Scan for the cell matching the given text and deliver its (x, y) coordinate at center. 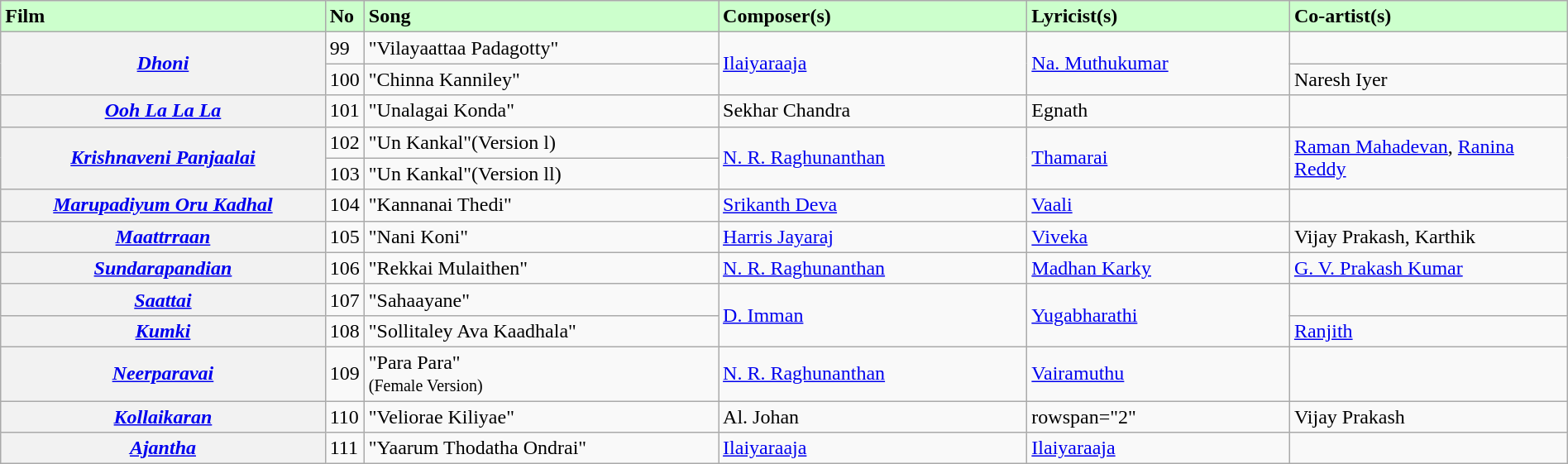
"Rekkai Mulaithen" (541, 268)
"Yaarum Thodatha Ondrai" (541, 448)
Na. Muthukumar (1159, 64)
rowspan="2" (1159, 416)
"Veliorae Kiliyae" (541, 416)
110 (344, 416)
Maattrraan (163, 237)
111 (344, 448)
"Un Kankal"(Version ll) (541, 174)
Saattai (163, 299)
Raman Mahadevan, Ranina Reddy (1428, 158)
Song (541, 17)
105 (344, 237)
Kumki (163, 331)
Ranjith (1428, 331)
"Chinna Kanniley" (541, 79)
Madhan Karky (1159, 268)
Co-artist(s) (1428, 17)
Sundarapandian (163, 268)
Lyricist(s) (1159, 17)
Krishnaveni Panjaalai (163, 158)
Vairamuthu (1159, 374)
101 (344, 111)
Vijay Prakash (1428, 416)
Film (163, 17)
No (344, 17)
"Sollitaley Ava Kaadhala" (541, 331)
D. Imman (873, 315)
Yugabharathi (1159, 315)
Vijay Prakash, Karthik (1428, 237)
Thamarai (1159, 158)
106 (344, 268)
Dhoni (163, 64)
G. V. Prakash Kumar (1428, 268)
"Sahaayane" (541, 299)
100 (344, 79)
"Para Para"(Female Version) (541, 374)
"Unalagai Konda" (541, 111)
104 (344, 205)
Harris Jayaraj (873, 237)
Egnath (1159, 111)
"Nani Koni" (541, 237)
Naresh Iyer (1428, 79)
Neerparavai (163, 374)
Ooh La La La (163, 111)
Sekhar Chandra (873, 111)
Ajantha (163, 448)
Kollaikaran (163, 416)
103 (344, 174)
99 (344, 48)
Marupadiyum Oru Kadhal (163, 205)
Vaali (1159, 205)
Viveka (1159, 237)
Composer(s) (873, 17)
109 (344, 374)
108 (344, 331)
"Vilayaattaa Padagotty" (541, 48)
102 (344, 142)
107 (344, 299)
Al. Johan (873, 416)
"Un Kankal"(Version l) (541, 142)
"Kannanai Thedi" (541, 205)
Srikanth Deva (873, 205)
